Search for the cell housing the specified text and yield its [x, y] center coordinate. 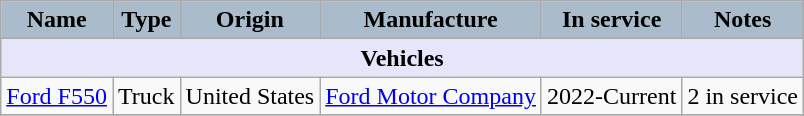
Ford Motor Company [431, 96]
Origin [250, 20]
Notes [743, 20]
2 in service [743, 96]
Vehicles [402, 58]
Name [57, 20]
Type [146, 20]
Truck [146, 96]
Ford F550 [57, 96]
United States [250, 96]
Manufacture [431, 20]
2022-Current [611, 96]
In service [611, 20]
